Find where the given text appears and provide that cell's center as (X, Y) coordinate. 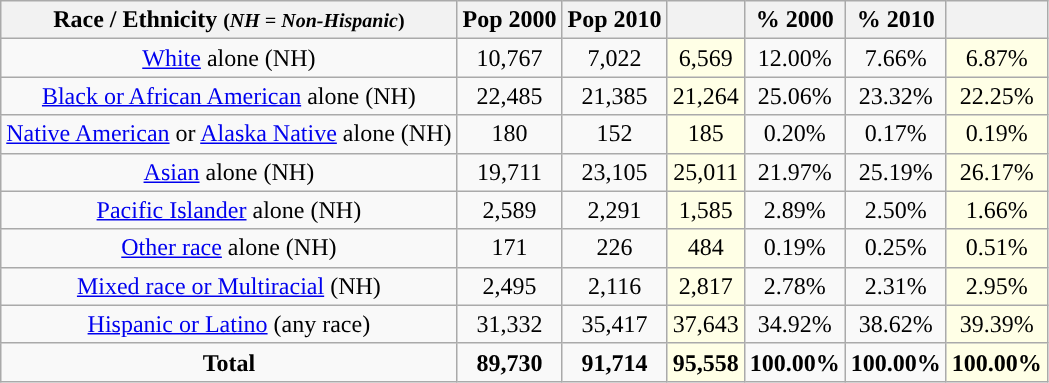
Native American or Alaska Native alone (NH) (229, 134)
22.25% (996, 96)
91,714 (614, 362)
21,385 (614, 96)
7,022 (614, 58)
2.89% (794, 210)
Black or African American alone (NH) (229, 96)
171 (510, 248)
Pacific Islander alone (NH) (229, 210)
2,495 (510, 286)
2,589 (510, 210)
39.39% (996, 324)
25,011 (706, 172)
19,711 (510, 172)
2.78% (794, 286)
23.32% (896, 96)
0.25% (896, 248)
38.62% (896, 324)
31,332 (510, 324)
21,264 (706, 96)
White alone (NH) (229, 58)
Pop 2000 (510, 20)
23,105 (614, 172)
22,485 (510, 96)
Total (229, 362)
185 (706, 134)
2.95% (996, 286)
0.51% (996, 248)
2,116 (614, 286)
2.50% (896, 210)
Race / Ethnicity (NH = Non-Hispanic) (229, 20)
Hispanic or Latino (any race) (229, 324)
152 (614, 134)
6.87% (996, 58)
Asian alone (NH) (229, 172)
35,417 (614, 324)
95,558 (706, 362)
0.17% (896, 134)
2,291 (614, 210)
7.66% (896, 58)
26.17% (996, 172)
% 2000 (794, 20)
484 (706, 248)
1.66% (996, 210)
89,730 (510, 362)
Pop 2010 (614, 20)
% 2010 (896, 20)
0.20% (794, 134)
Other race alone (NH) (229, 248)
6,569 (706, 58)
2.31% (896, 286)
12.00% (794, 58)
2,817 (706, 286)
25.06% (794, 96)
21.97% (794, 172)
34.92% (794, 324)
25.19% (896, 172)
1,585 (706, 210)
180 (510, 134)
37,643 (706, 324)
Mixed race or Multiracial (NH) (229, 286)
226 (614, 248)
10,767 (510, 58)
